Provide the (x, y) coordinate of the cell's center where the given text is located.  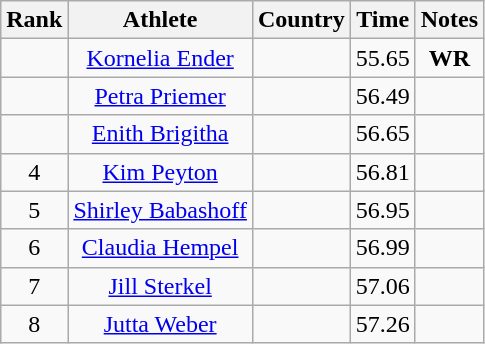
6 (34, 248)
Notes (449, 20)
Athlete (160, 20)
7 (34, 286)
55.65 (382, 58)
56.95 (382, 210)
Shirley Babashoff (160, 210)
Jutta Weber (160, 324)
Country (301, 20)
4 (34, 172)
57.26 (382, 324)
Rank (34, 20)
56.81 (382, 172)
WR (449, 58)
5 (34, 210)
56.49 (382, 96)
Petra Priemer (160, 96)
Enith Brigitha (160, 134)
Kim Peyton (160, 172)
Claudia Hempel (160, 248)
56.99 (382, 248)
Kornelia Ender (160, 58)
57.06 (382, 286)
Jill Sterkel (160, 286)
56.65 (382, 134)
8 (34, 324)
Time (382, 20)
